Return the (x, y) coordinate for the center point of the cell that contains the specified text.  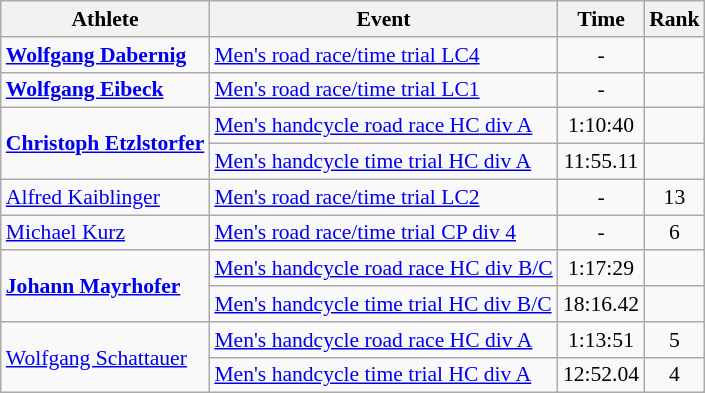
11:55.11 (601, 162)
Michael Kurz (106, 233)
Time (601, 19)
12:52.04 (601, 375)
1:13:51 (601, 340)
6 (674, 233)
Alfred Kaiblinger (106, 197)
Wolfgang Eibeck (106, 90)
1:17:29 (601, 269)
Men's road race/time trial LC4 (384, 55)
Christoph Etzlstorfer (106, 144)
4 (674, 375)
Athlete (106, 19)
Men's road race/time trial CP div 4 (384, 233)
Wolfgang Schattauer (106, 358)
1:10:40 (601, 126)
5 (674, 340)
Johann Mayrhofer (106, 286)
18:16.42 (601, 304)
Men's handcycle road race HC div B/C (384, 269)
Event (384, 19)
Wolfgang Dabernig (106, 55)
Rank (674, 19)
Men's road race/time trial LC1 (384, 90)
13 (674, 197)
Men's handcycle time trial HC div B/C (384, 304)
Men's road race/time trial LC2 (384, 197)
